Pinpoint the cell where the given text exists, returning its [X, Y] midpoint coordinate. 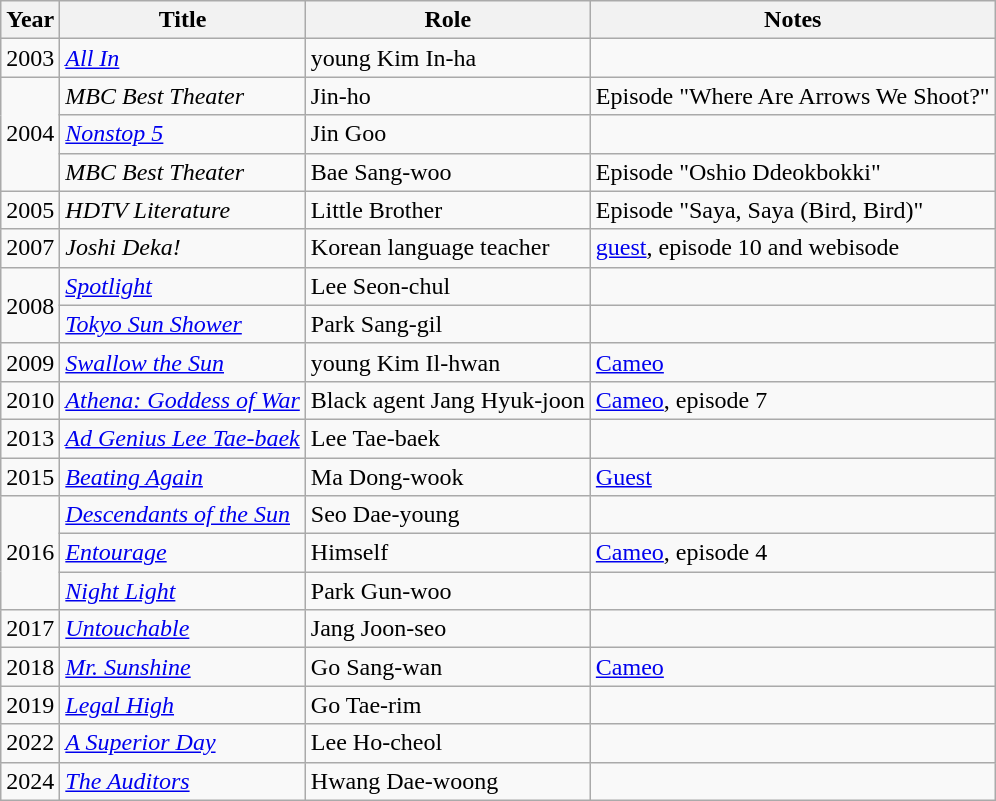
guest, episode 10 and webisode [792, 248]
Lee Ho-cheol [448, 743]
2005 [30, 210]
Episode "Saya, Saya (Bird, Bird)" [792, 210]
All In [183, 58]
2003 [30, 58]
young Kim In-ha [448, 58]
Year [30, 20]
Black agent Jang Hyuk-joon [448, 400]
2010 [30, 400]
2017 [30, 629]
Go Tae-rim [448, 705]
Beating Again [183, 477]
Lee Seon-chul [448, 286]
Lee Tae-baek [448, 438]
Episode "Where Are Arrows We Shoot?" [792, 96]
Entourage [183, 553]
HDTV Literature [183, 210]
Bae Sang-woo [448, 172]
Descendants of the Sun [183, 515]
A Superior Day [183, 743]
2007 [30, 248]
Ma Dong-wook [448, 477]
Swallow the Sun [183, 362]
Park Gun-woo [448, 591]
Mr. Sunshine [183, 667]
Little Brother [448, 210]
Episode "Oshio Ddeokbokki" [792, 172]
Jin Goo [448, 134]
2004 [30, 134]
2008 [30, 305]
Notes [792, 20]
2013 [30, 438]
2015 [30, 477]
Athena: Goddess of War [183, 400]
Cameo, episode 4 [792, 553]
Cameo, episode 7 [792, 400]
Ad Genius Lee Tae-baek [183, 438]
Guest [792, 477]
2009 [30, 362]
Joshi Deka! [183, 248]
Go Sang-wan [448, 667]
2016 [30, 553]
Jang Joon-seo [448, 629]
Park Sang-gil [448, 324]
2024 [30, 781]
Role [448, 20]
Korean language teacher [448, 248]
Night Light [183, 591]
Seo Dae-young [448, 515]
young Kim Il-hwan [448, 362]
Jin-ho [448, 96]
2022 [30, 743]
Hwang Dae-woong [448, 781]
Nonstop 5 [183, 134]
2019 [30, 705]
Untouchable [183, 629]
Tokyo Sun Shower [183, 324]
Himself [448, 553]
Title [183, 20]
2018 [30, 667]
Legal High [183, 705]
The Auditors [183, 781]
Spotlight [183, 286]
